Provide the (X, Y) coordinate of the cell's center where the given text is located.  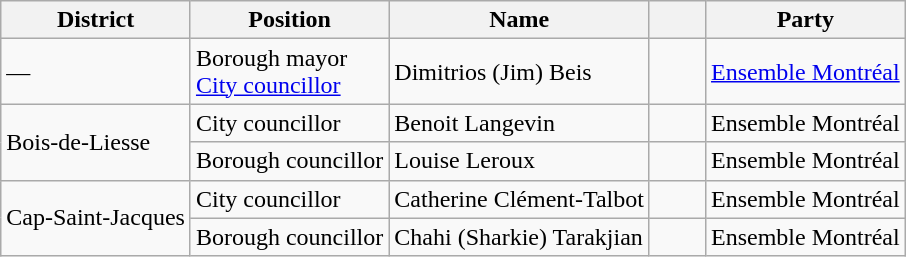
Louise Leroux (520, 161)
Bois-de-Liesse (96, 142)
Party (806, 20)
Chahi (Sharkie) Tarakjian (520, 237)
Dimitrios (Jim) Beis (520, 72)
Position (289, 20)
District (96, 20)
Benoit Langevin (520, 123)
Borough mayorCity councillor (289, 72)
— (96, 72)
Name (520, 20)
Cap-Saint-Jacques (96, 218)
Catherine Clément-Talbot (520, 199)
